Search for the cell housing the specified text and yield its (X, Y) center coordinate. 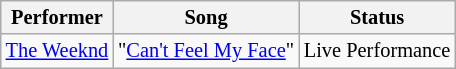
The Weeknd (57, 51)
Song (206, 17)
Performer (57, 17)
Status (377, 17)
"Can't Feel My Face" (206, 51)
Live Performance (377, 51)
